Find where the given text appears and provide that cell's center as (x, y) coordinate. 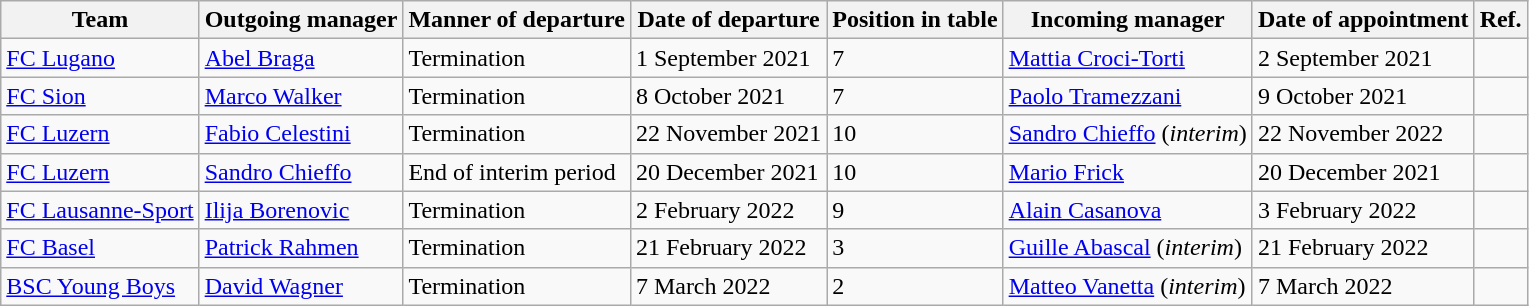
David Wagner (301, 286)
2 (915, 286)
Paolo Tramezzani (1128, 96)
BSC Young Boys (100, 286)
Mattia Croci-Torti (1128, 58)
3 (915, 248)
9 (915, 210)
Sandro Chieffo (interim) (1128, 134)
Incoming manager (1128, 20)
Ilija Borenovic (301, 210)
FC Basel (100, 248)
Team (100, 20)
Abel Braga (301, 58)
Patrick Rahmen (301, 248)
Sandro Chieffo (301, 172)
Ref. (1500, 20)
8 October 2021 (728, 96)
Outgoing manager (301, 20)
Guille Abascal (interim) (1128, 248)
FC Sion (100, 96)
FC Lugano (100, 58)
1 September 2021 (728, 58)
9 October 2021 (1363, 96)
End of interim period (516, 172)
2 February 2022 (728, 210)
Alain Casanova (1128, 210)
Date of departure (728, 20)
Position in table (915, 20)
Marco Walker (301, 96)
22 November 2021 (728, 134)
22 November 2022 (1363, 134)
Manner of departure (516, 20)
FC Lausanne-Sport (100, 210)
2 September 2021 (1363, 58)
Mario Frick (1128, 172)
Date of appointment (1363, 20)
Fabio Celestini (301, 134)
3 February 2022 (1363, 210)
Matteo Vanetta (interim) (1128, 286)
